Extract the [x, y] coordinate from the center of the cell holding the provided text.  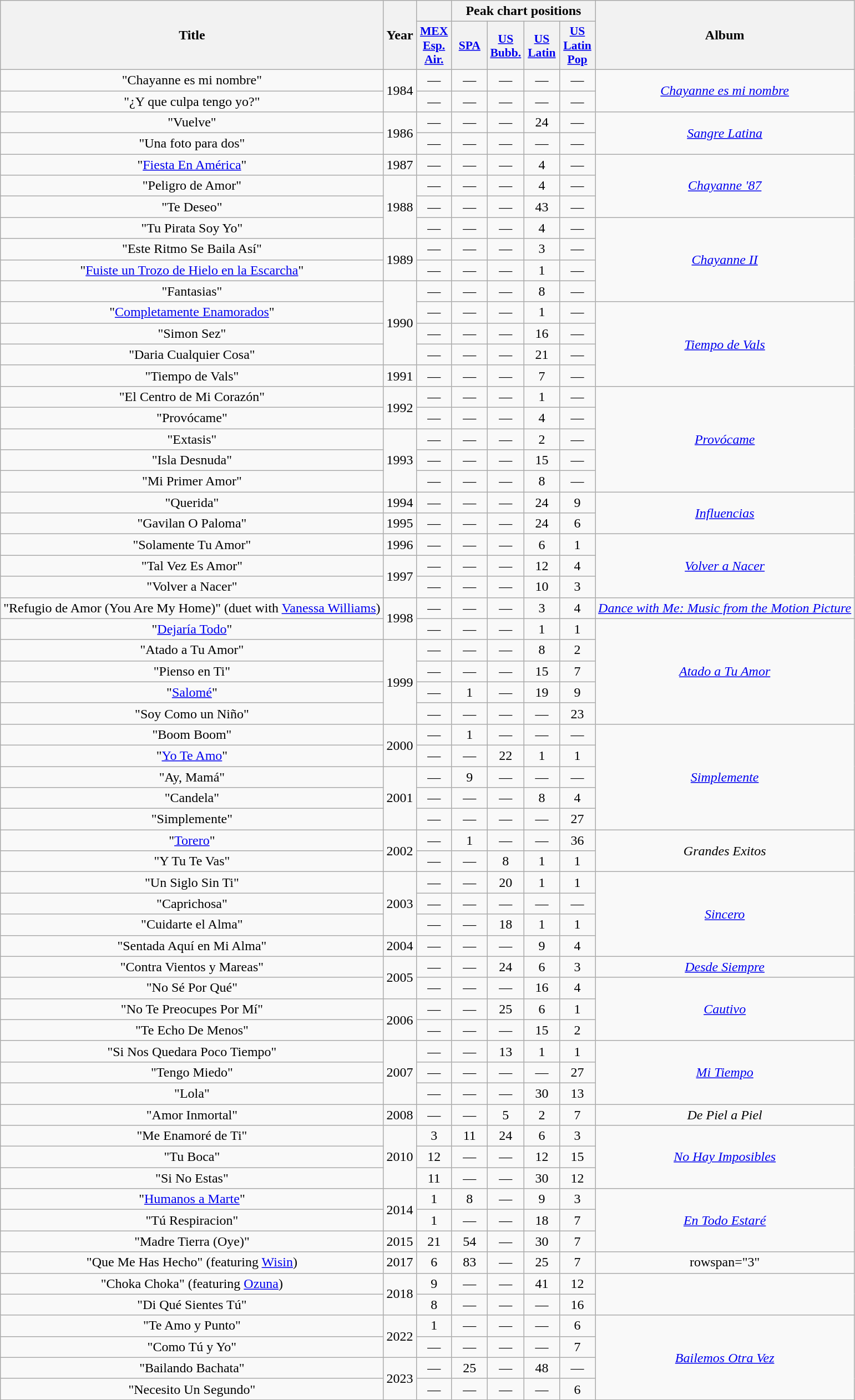
"Sentada Aquí en Mi Alma" [192, 946]
"Atado a Tu Amor" [192, 650]
2004 [399, 946]
"Contra Vientos y Mareas" [192, 967]
2022 [399, 1336]
Cautivo [725, 1009]
"Fiesta En América" [192, 165]
20 [505, 882]
"No Te Preocupes Por Mí" [192, 1009]
"Completamente Enamorados" [192, 312]
"Este Ritmo Se Baila Así" [192, 249]
SPA [469, 45]
Peak chart positions [523, 11]
USLatinPop [577, 45]
2006 [399, 1019]
54 [469, 1241]
"Si Nos Quedara Poco Tiempo" [192, 1051]
19 [542, 692]
48 [542, 1368]
"Choka Choka" (featuring Ozuna) [192, 1284]
"Si No Estas" [192, 1178]
1989 [399, 260]
Title [192, 35]
1996 [399, 545]
Dance with Me: Music from the Motion Picture [725, 608]
MEXEsp.Air. [434, 45]
"Tú Respiracion" [192, 1220]
"Humanos a Marte" [192, 1199]
"Un Siglo Sin Ti" [192, 882]
"Peligro de Amor" [192, 186]
"No Sé Por Qué" [192, 988]
Atado a Tu Amor [725, 671]
Simplemente [725, 777]
"Refugio de Amor (You Are My Home)" (duet with Vanessa Williams) [192, 608]
1998 [399, 618]
"Tal Vez Es Amor" [192, 566]
"Y Tu Te Vas" [192, 861]
"Cuidarte el Alma" [192, 925]
Volver a Nacer [725, 566]
43 [542, 207]
"Salomé" [192, 692]
Influencias [725, 513]
2008 [399, 1114]
"¿Y que culpa tengo yo?" [192, 102]
"Que Me Has Hecho" (featuring Wisin) [192, 1262]
1988 [399, 207]
Album [725, 35]
"Soy Como un Niño" [192, 713]
22 [505, 755]
"Tu Boca" [192, 1157]
2018 [399, 1294]
2005 [399, 977]
Mi Tiempo [725, 1072]
"Tiempo de Vals" [192, 376]
Desde Siempre [725, 967]
Sangre Latina [725, 133]
Grandes Exitos [725, 851]
"Ay, Mamá" [192, 777]
"Una foto para dos" [192, 144]
"Chayanne es mi nombre" [192, 80]
"Yo Te Amo" [192, 755]
"Mi Primer Amor" [192, 481]
36 [577, 840]
"Simplemente" [192, 819]
"Necesito Un Segundo" [192, 1389]
"Isla Desnuda" [192, 460]
2023 [399, 1378]
"Fuiste un Trozo de Hielo en la Escarcha" [192, 270]
2007 [399, 1072]
1997 [399, 576]
"Amor Inmortal" [192, 1114]
1991 [399, 376]
"Querida" [192, 503]
2000 [399, 745]
2010 [399, 1157]
2003 [399, 904]
Chayanne '87 [725, 186]
"Tengo Miedo" [192, 1072]
"Me Enamoré de Ti" [192, 1136]
2001 [399, 798]
"Pienso en Ti" [192, 671]
En Todo Estaré [725, 1220]
1984 [399, 90]
2014 [399, 1210]
2017 [399, 1262]
"Solamente Tu Amor" [192, 545]
41 [542, 1284]
1986 [399, 133]
rowspan="3" [725, 1262]
1990 [399, 323]
"Daria Cualquier Cosa" [192, 354]
"Fantasias" [192, 291]
"Dejaría Todo" [192, 629]
"Vuelve" [192, 123]
Chayanne es mi nombre [725, 90]
No Hay Imposibles [725, 1157]
"Provócame" [192, 418]
"Tu Pirata Soy Yo" [192, 228]
"Te Echo De Menos" [192, 1030]
"Caprichosa" [192, 904]
"Candela" [192, 798]
"Como Tú y Yo" [192, 1347]
"Te Amo y Punto" [192, 1326]
USBubb. [505, 45]
De Piel a Piel [725, 1114]
1993 [399, 460]
2015 [399, 1241]
"Madre Tierra (Oye)" [192, 1241]
83 [469, 1262]
2002 [399, 851]
"Extasis" [192, 439]
Sincero [725, 914]
1999 [399, 682]
"Di Qué Sientes Tú" [192, 1305]
Bailemos Otra Vez [725, 1357]
"Boom Boom" [192, 734]
23 [577, 713]
"Torero" [192, 840]
1992 [399, 407]
Year [399, 35]
"El Centro de Mi Corazón" [192, 397]
"Lola" [192, 1093]
"Simon Sez" [192, 333]
"Gavilan O Paloma" [192, 524]
1994 [399, 503]
Provócame [725, 439]
"Te Deseo" [192, 207]
USLatin [542, 45]
10 [542, 587]
1995 [399, 524]
"Bailando Bachata" [192, 1368]
5 [505, 1114]
"Volver a Nacer" [192, 587]
1987 [399, 165]
Tiempo de Vals [725, 344]
Chayanne II [725, 260]
